Identify which cell holds the provided text, then report its (x, y) central coordinate. 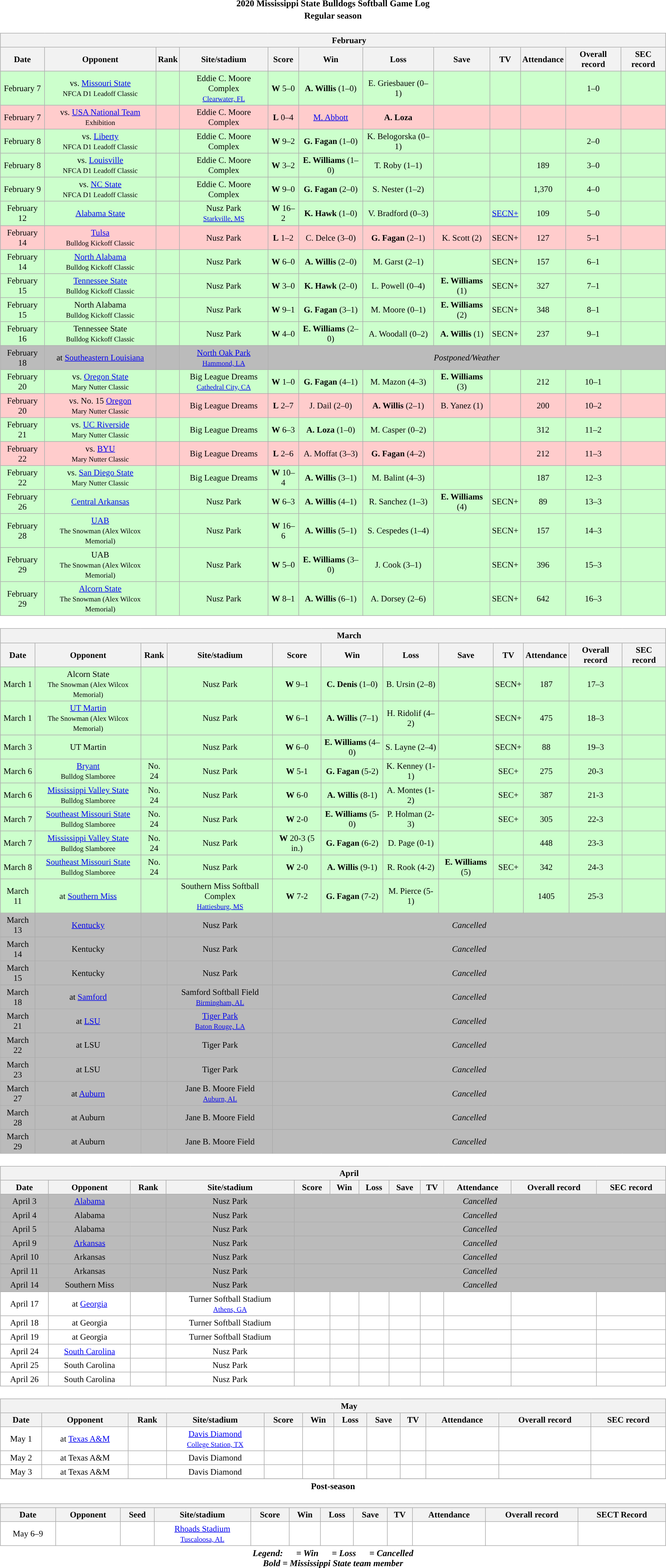
11–3 (593, 454)
G. Fagan (4–2) (398, 454)
April 18 (25, 1323)
April 11 (25, 1271)
10–1 (593, 382)
L 0–4 (283, 118)
K. Kenney (1-1) (411, 771)
10–2 (593, 405)
Seed (138, 1515)
17–3 (595, 684)
TulsaBulldog Kickoff Classic (100, 237)
275 (546, 771)
Davis DiamondCollege Station, TX (215, 1439)
Southern Miss Softball ComplexHattiesburg, MS (220, 896)
vs. San Diego StateMary Nutter Classic (100, 478)
L 1–2 (283, 237)
A. Willis (4–1) (331, 502)
11–2 (593, 430)
V. Bradford (0–3) (398, 213)
G. Fagan (7-2) (352, 896)
A. Willis (8-1) (352, 795)
W 5-1 (297, 771)
April 24 (25, 1351)
April 4 (25, 1215)
16–3 (593, 599)
April 26 (25, 1379)
342 (546, 867)
A. Loza (1–0) (331, 430)
G. Fagan (5-2) (352, 771)
7–1 (593, 286)
C. Denis (1–0) (352, 684)
Postponed/Weather (467, 358)
348 (543, 309)
109 (543, 213)
E. Williams (5) (466, 867)
A. Moffat (3–3) (331, 454)
E. Williams (4) (462, 502)
1–0 (593, 88)
March 11 (18, 896)
R. Rook (4-2) (411, 867)
M. Casper (0–2) (398, 430)
March 27 (18, 1093)
18–3 (595, 718)
387 (546, 795)
A. Willis (3–1) (331, 478)
W 16–2 (283, 213)
M. Balint (4–3) (398, 478)
R. Sanchez (1–3) (398, 502)
S. Nester (1–2) (398, 190)
B. Yanez (1) (462, 405)
J. Dail (2–0) (331, 405)
Samford Softball FieldBirmingham, AL (220, 997)
G. Fagan (2–0) (331, 190)
14–3 (593, 531)
February 28 (22, 531)
SECT Record (622, 1515)
April 5 (25, 1229)
89 (543, 502)
W 16–6 (283, 531)
Central Arkansas (100, 502)
L. Powell (0–4) (398, 286)
S. Layne (2–4) (411, 747)
vs. No. 15 OregonMary Nutter Classic (100, 405)
E. Williams (1) (462, 286)
6–1 (593, 262)
23-3 (595, 843)
A. Woodall (0–2) (398, 333)
G. Fagan (4–1) (331, 382)
vs. USA National TeamExhibition (100, 118)
M. Garst (2–1) (398, 262)
1405 (546, 896)
A. Montes (1-2) (411, 795)
305 (546, 819)
at Southern Miss (88, 896)
BryantBulldog Slamboree (88, 771)
Southern Miss (90, 1285)
W 3–0 (283, 286)
C. Delce (3–0) (331, 237)
Alabama State (100, 213)
L 2–7 (283, 405)
March 22 (18, 1045)
K. Belogorska (0–1) (398, 141)
W 4–0 (283, 333)
W 10–4 (283, 478)
W 1–0 (283, 382)
25-3 (595, 896)
North Oak ParkHammond, LA (224, 358)
W 6-0 (297, 795)
Tiger ParkBaton Rouge, LA (220, 1021)
4–0 (593, 190)
April 9 (25, 1243)
E. Griesbauer (0–1) (398, 88)
15–3 (593, 565)
UT Martin (88, 747)
May 2 (21, 1458)
A. Willis (2–0) (331, 262)
M. Mazon (4–3) (398, 382)
E. Williams (3–0) (331, 565)
G. Fagan (1–0) (331, 141)
at Southeastern Louisiana (100, 358)
396 (543, 565)
vs. LibertyNFCA D1 Leadoff Classic (100, 141)
February (333, 40)
E. Williams (2–0) (331, 333)
April (333, 1173)
March 8 (18, 867)
9–1 (593, 333)
A. Willis (7–1) (352, 718)
W 3–2 (283, 165)
April 14 (25, 1285)
March 21 (18, 1021)
642 (543, 599)
vs. BYUMary Nutter Classic (100, 454)
B. Ursin (2–8) (411, 684)
May 1 (21, 1439)
Nusz ParkStarkville, MS (224, 213)
K. Hawk (1–0) (331, 213)
Rhoads StadiumTuscaloosa, AL (202, 1534)
April 19 (25, 1337)
2–0 (593, 141)
22-3 (595, 819)
vs. NC StateNFCA D1 Leadoff Classic (100, 190)
448 (546, 843)
February 16 (22, 333)
88 (546, 747)
February 12 (22, 213)
March 29 (18, 1141)
vs. Missouri StateNFCA D1 Leadoff Classic (100, 88)
May (333, 1406)
A. Willis (5–1) (331, 531)
E. Williams (5-0) (352, 819)
M. Moore (0–1) (398, 309)
April 25 (25, 1365)
Eddie C. Moore ComplexClearwater, FL (224, 88)
327 (543, 286)
March (333, 636)
K. Hawk (2–0) (331, 286)
3–0 (593, 165)
1,370 (543, 190)
vs. UC RiversideMary Nutter Classic (100, 430)
February 21 (22, 430)
20-3 (595, 771)
UT MartinThe Snowman (Alex Wilcox Memorial) (88, 718)
S. Cespedes (1–4) (398, 531)
vs. LouisvilleNFCA D1 Leadoff Classic (100, 165)
A. Willis (1) (462, 333)
May 6–9 (28, 1534)
G. Fagan (3–1) (331, 309)
8–1 (593, 309)
March 13 (18, 925)
A. Loza (398, 118)
M. Pierce (5-1) (411, 896)
475 (546, 718)
March 3 (18, 747)
J. Cook (3–1) (398, 565)
W 8–1 (283, 599)
L 2–6 (283, 454)
A. Willis (1–0) (331, 88)
vs. Oregon StateMary Nutter Classic (100, 382)
W 7-2 (297, 896)
Big League DreamsCathedral City, CA (224, 382)
Turner Softball StadiumAthens, GA (230, 1304)
February 26 (22, 502)
April 17 (25, 1304)
189 (543, 165)
A. Willis (9-1) (352, 867)
200 (543, 405)
D. Page (0-1) (411, 843)
W 9–2 (283, 141)
March 15 (18, 973)
E. Williams (4–0) (352, 747)
M. Abbott (331, 118)
February 18 (22, 358)
13–3 (593, 502)
24-3 (595, 867)
March 14 (18, 949)
E. Williams (1–0) (331, 165)
A. Willis (6–1) (331, 599)
A. Dorsey (2–6) (398, 599)
E. Williams (2) (462, 309)
W 20-3 (5 in.) (297, 843)
W 9–0 (283, 190)
April 10 (25, 1257)
Jane B. Moore FieldAuburn, AL (220, 1093)
G. Fagan (2–1) (398, 237)
May 3 (21, 1472)
March 23 (18, 1069)
5–1 (593, 237)
April 3 (25, 1201)
March 18 (18, 997)
at Samford (88, 997)
19–3 (595, 747)
12–3 (593, 478)
K. Scott (2) (462, 237)
G. Fagan (6-2) (352, 843)
5–0 (593, 213)
A. Willis (2–1) (398, 405)
312 (543, 430)
127 (543, 237)
March 28 (18, 1117)
21-3 (595, 795)
February 9 (22, 190)
H. Ridolif (4–2) (411, 718)
P. Holman (2-3) (411, 819)
T. Roby (1–1) (398, 165)
W 6–1 (297, 718)
E. Williams (3) (462, 382)
237 (543, 333)
